Return the [X, Y] coordinate for the center point of the cell that contains the specified text.  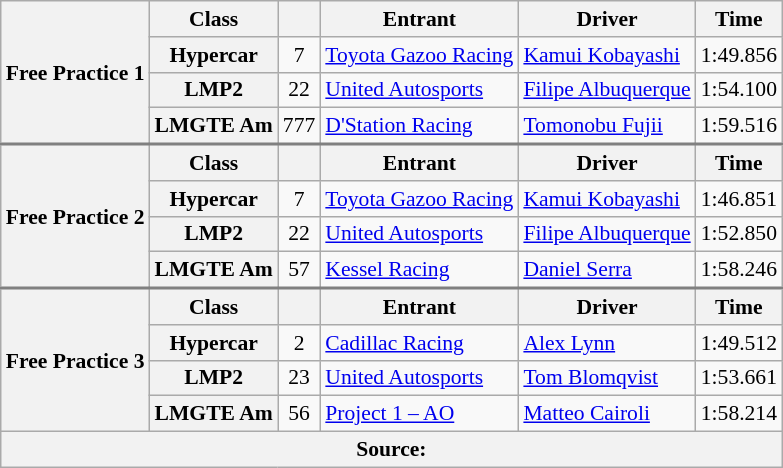
Free Practice 2 [76, 216]
23 [300, 378]
Cadillac Racing [419, 343]
Matteo Cairoli [606, 414]
Free Practice 1 [76, 72]
Source: [392, 450]
Tom Blomqvist [606, 378]
Alex Lynn [606, 343]
1:53.661 [739, 378]
1:58.214 [739, 414]
Kessel Racing [419, 270]
2 [300, 343]
1:59.516 [739, 126]
57 [300, 270]
1:49.856 [739, 55]
777 [300, 126]
Project 1 – AO [419, 414]
D'Station Racing [419, 126]
Tomonobu Fujii [606, 126]
1:54.100 [739, 90]
56 [300, 414]
1:49.512 [739, 343]
1:46.851 [739, 199]
Free Practice 3 [76, 360]
1:58.246 [739, 270]
1:52.850 [739, 234]
Daniel Serra [606, 270]
